Locate the cell with the specified text and output its [X, Y] center coordinate. 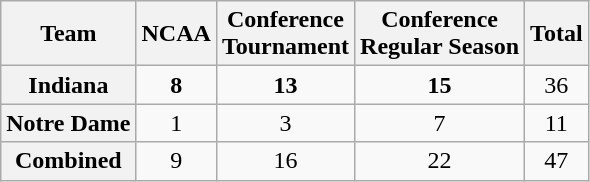
Team [68, 34]
36 [557, 85]
22 [440, 161]
8 [176, 85]
11 [557, 123]
47 [557, 161]
Indiana [68, 85]
3 [285, 123]
15 [440, 85]
ConferenceRegular Season [440, 34]
16 [285, 161]
13 [285, 85]
Total [557, 34]
Notre Dame [68, 123]
1 [176, 123]
7 [440, 123]
9 [176, 161]
NCAA [176, 34]
ConferenceTournament [285, 34]
Combined [68, 161]
